Determine the (x, y) coordinate at the center of the cell enclosing the given text.  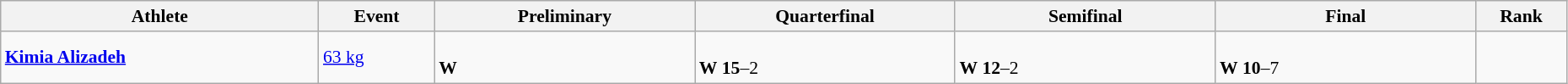
Event (376, 16)
Athlete (160, 16)
Preliminary (565, 16)
Final (1346, 16)
W 15–2 (825, 58)
Rank (1522, 16)
W (565, 58)
W 10–7 (1346, 58)
Semifinal (1085, 16)
W 12–2 (1085, 58)
63 kg (376, 58)
Quarterfinal (825, 16)
Kimia Alizadeh (160, 58)
